Provide the (x, y) coordinate of the cell's center where the given text is located.  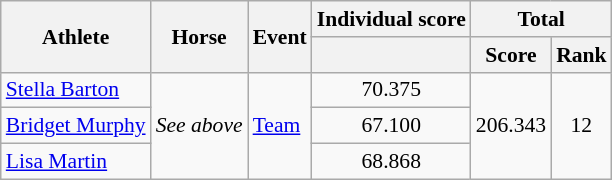
Rank (582, 55)
See above (200, 126)
Total (542, 19)
206.343 (511, 126)
Team (280, 126)
Horse (200, 36)
Individual score (392, 19)
68.868 (392, 162)
Stella Barton (76, 90)
67.100 (392, 126)
Bridget Murphy (76, 126)
Athlete (76, 36)
Score (511, 55)
70.375 (392, 90)
Lisa Martin (76, 162)
Event (280, 36)
12 (582, 126)
